Detect which cell encompasses the target text, then output its (X, Y) center coordinate. 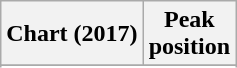
Chart (2017) (72, 34)
Peakposition (189, 34)
